Capture the cell that displays the provided text and extract its (x, y) central coordinate. 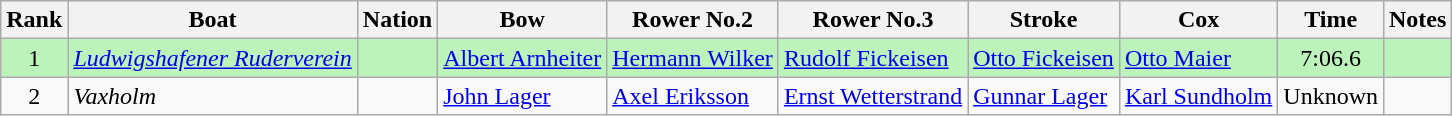
Nation (397, 20)
Boat (212, 20)
Rank (34, 20)
7:06.6 (1331, 58)
1 (34, 58)
Albert Arnheiter (522, 58)
2 (34, 96)
Ernst Wetterstrand (872, 96)
Hermann Wilker (693, 58)
Bow (522, 20)
Rower No.2 (693, 20)
Unknown (1331, 96)
Notes (1417, 20)
Otto Fickeisen (1044, 58)
Gunnar Lager (1044, 96)
Rudolf Fickeisen (872, 58)
Stroke (1044, 20)
Time (1331, 20)
Otto Maier (1198, 58)
John Lager (522, 96)
Vaxholm (212, 96)
Ludwigshafener Ruderverein (212, 58)
Rower No.3 (872, 20)
Karl Sundholm (1198, 96)
Axel Eriksson (693, 96)
Cox (1198, 20)
